Search for the cell housing the specified text and yield its [x, y] center coordinate. 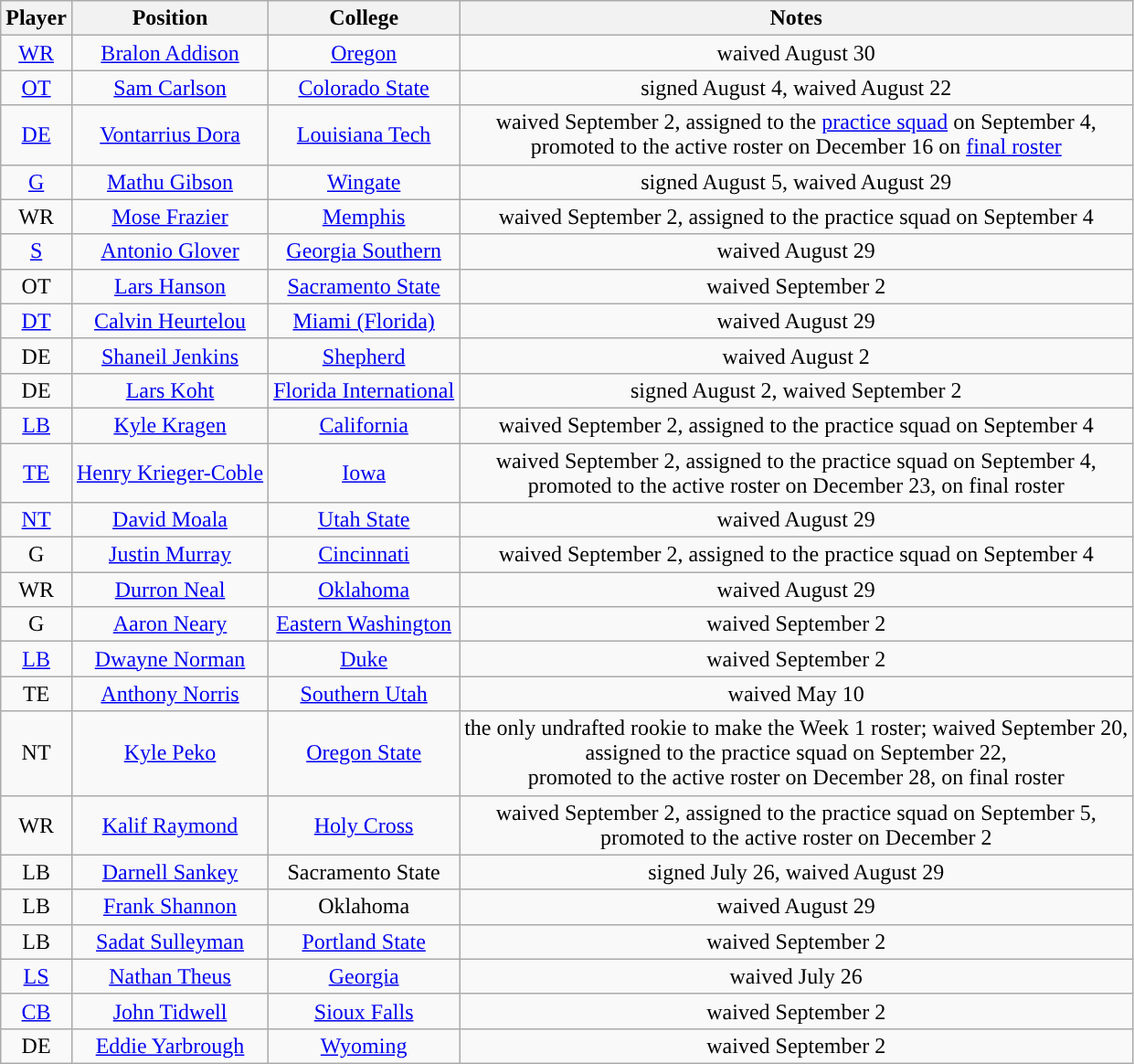
Memphis [364, 217]
Miami (Florida) [364, 321]
Sam Carlson [170, 88]
Southern Utah [364, 694]
Cincinnati [364, 555]
Mose Frazier [170, 217]
John Tidwell [170, 1011]
Florida International [364, 390]
Louisiana Tech [364, 135]
Kalif Raymond [170, 825]
Notes [797, 18]
Calvin Heurtelou [170, 321]
Kyle Peko [170, 753]
Player [37, 18]
Bralon Addison [170, 53]
waived August 2 [797, 356]
Eddie Yarbrough [170, 1046]
Iowa [364, 472]
S [37, 251]
Nathan Theus [170, 976]
California [364, 425]
Henry Krieger-Coble [170, 472]
CB [37, 1011]
Dwayne Norman [170, 659]
Shepherd [364, 356]
waived May 10 [797, 694]
Eastern Washington [364, 624]
Oregon State [364, 753]
Aaron Neary [170, 624]
Vontarrius Dora [170, 135]
signed August 2, waived September 2 [797, 390]
waived September 2, assigned to the practice squad on September 5,promoted to the active roster on December 2 [797, 825]
Darnell Sankey [170, 872]
Sioux Falls [364, 1011]
Georgia [364, 976]
Shaneil Jenkins [170, 356]
Mathu Gibson [170, 182]
Sadat Sulleyman [170, 942]
Anthony Norris [170, 694]
waived July 26 [797, 976]
Oregon [364, 53]
Utah State [364, 520]
David Moala [170, 520]
Holy Cross [364, 825]
signed August 5, waived August 29 [797, 182]
signed July 26, waived August 29 [797, 872]
Georgia Southern [364, 251]
Lars Koht [170, 390]
waived September 2, assigned to the practice squad on September 4,promoted to the active roster on December 16 on final roster [797, 135]
Wyoming [364, 1046]
LS [37, 976]
DT [37, 321]
Frank Shannon [170, 907]
Durron Neal [170, 590]
Duke [364, 659]
Wingate [364, 182]
Position [170, 18]
College [364, 18]
signed August 4, waived August 22 [797, 88]
Colorado State [364, 88]
Kyle Kragen [170, 425]
waived September 2, assigned to the practice squad on September 4,promoted to the active roster on December 23, on final roster [797, 472]
waived August 30 [797, 53]
Lars Hanson [170, 286]
Portland State [364, 942]
Antonio Glover [170, 251]
Justin Murray [170, 555]
